Output the [x, y] coordinate of the center of the cell containing the given text.  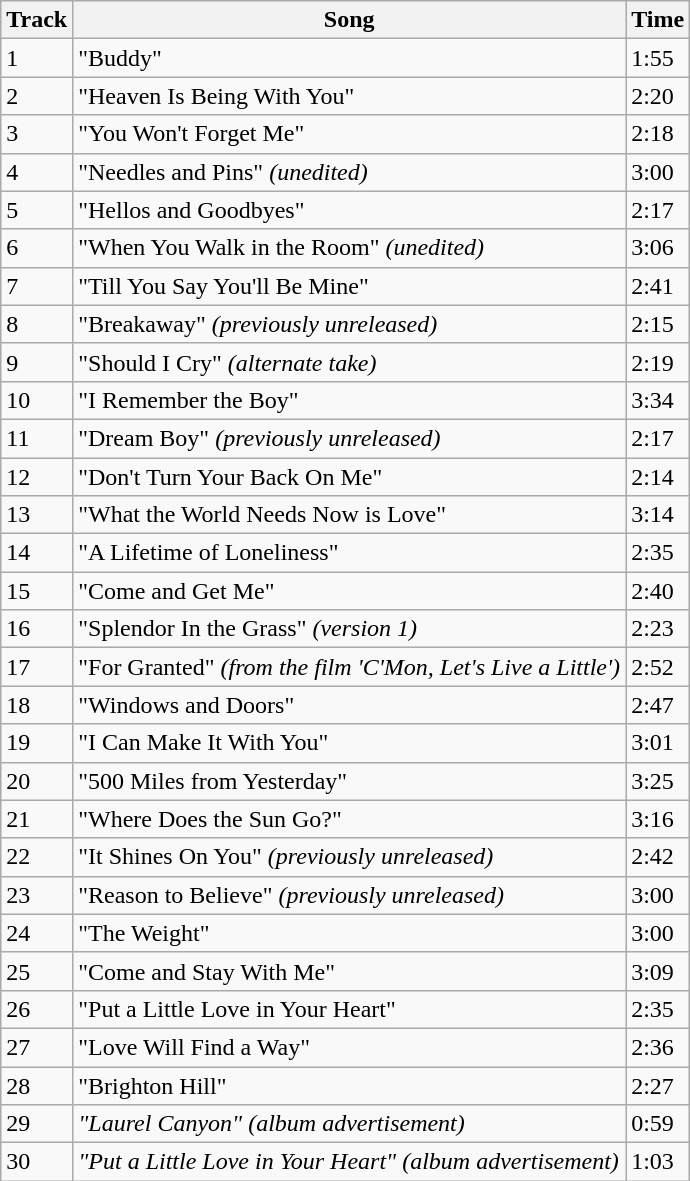
14 [37, 553]
15 [37, 591]
"Windows and Doors" [350, 705]
"When You Walk in the Room" (unedited) [350, 248]
"Should I Cry" (alternate take) [350, 362]
"Hellos and Goodbyes" [350, 210]
3:25 [658, 781]
11 [37, 438]
"Put a Little Love in Your Heart" [350, 1009]
1 [37, 58]
"Heaven Is Being With You" [350, 96]
24 [37, 933]
Song [350, 20]
"For Granted" (from the film 'C'Mon, Let's Live a Little') [350, 667]
28 [37, 1085]
27 [37, 1047]
0:59 [658, 1124]
22 [37, 857]
3:14 [658, 515]
"Put a Little Love in Your Heart" (album advertisement) [350, 1162]
2:15 [658, 324]
6 [37, 248]
3:01 [658, 743]
"500 Miles from Yesterday" [350, 781]
"Breakaway" (previously unreleased) [350, 324]
Track [37, 20]
2:19 [658, 362]
25 [37, 971]
2:27 [658, 1085]
"Don't Turn Your Back On Me" [350, 477]
17 [37, 667]
"A Lifetime of Loneliness" [350, 553]
18 [37, 705]
"What the World Needs Now is Love" [350, 515]
19 [37, 743]
2:52 [658, 667]
"I Remember the Boy" [350, 400]
2:41 [658, 286]
21 [37, 819]
13 [37, 515]
20 [37, 781]
"The Weight" [350, 933]
3:06 [658, 248]
8 [37, 324]
10 [37, 400]
2:47 [658, 705]
2:20 [658, 96]
1:03 [658, 1162]
"Laurel Canyon" (album advertisement) [350, 1124]
3:09 [658, 971]
"Reason to Believe" (previously unreleased) [350, 895]
12 [37, 477]
"Needles and Pins" (unedited) [350, 172]
2 [37, 96]
30 [37, 1162]
23 [37, 895]
2:40 [658, 591]
"It Shines On You" (previously unreleased) [350, 857]
2:18 [658, 134]
7 [37, 286]
16 [37, 629]
"I Can Make It With You" [350, 743]
"Come and Get Me" [350, 591]
2:36 [658, 1047]
2:23 [658, 629]
5 [37, 210]
29 [37, 1124]
3 [37, 134]
4 [37, 172]
2:14 [658, 477]
"Come and Stay With Me" [350, 971]
"Till You Say You'll Be Mine" [350, 286]
"Love Will Find a Way" [350, 1047]
1:55 [658, 58]
9 [37, 362]
"Where Does the Sun Go?" [350, 819]
3:34 [658, 400]
"Dream Boy" (previously unreleased) [350, 438]
"You Won't Forget Me" [350, 134]
26 [37, 1009]
2:42 [658, 857]
"Splendor In the Grass" (version 1) [350, 629]
"Brighton Hill" [350, 1085]
"Buddy" [350, 58]
Time [658, 20]
3:16 [658, 819]
